Scan for the cell matching the given text and deliver its (x, y) coordinate at center. 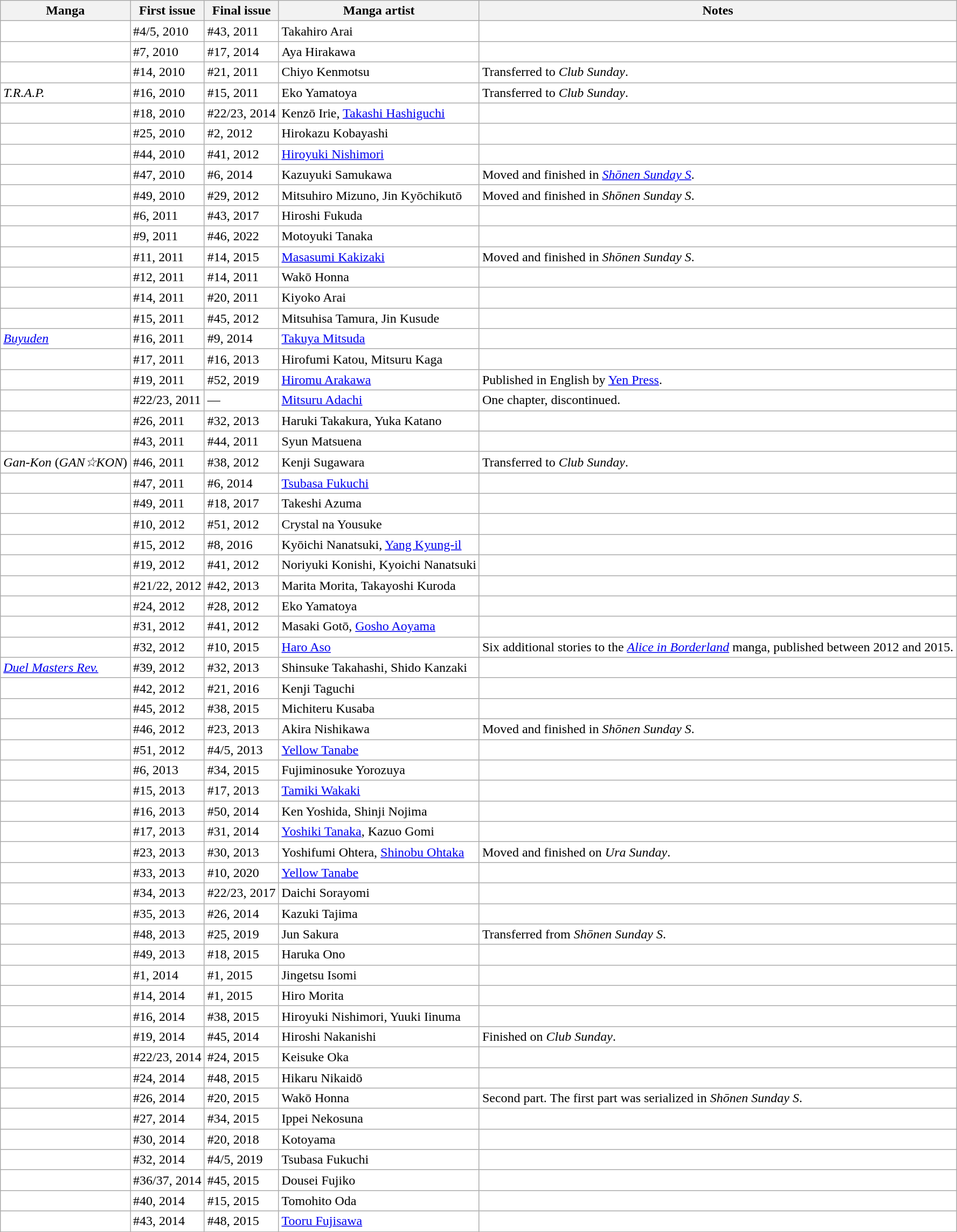
T.R.A.P. (66, 93)
#22/23, 2017 (241, 893)
#21, 2011 (241, 72)
Mitsuhiro Mizuno, Jin Kyōchikutō (379, 195)
#10, 2020 (241, 873)
#24, 2014 (168, 1078)
#17, 2011 (168, 359)
#11, 2011 (168, 257)
Marita Morita, Takayoshi Kuroda (379, 586)
Mitsuhisa Tamura, Jin Kusude (379, 318)
#43, 2014 (168, 1221)
Jun Sakura (379, 934)
#30, 2014 (168, 1139)
Ippei Nekosuna (379, 1119)
#6, 2013 (168, 770)
#48, 2013 (168, 934)
#18, 2017 (241, 504)
Aya Hirakawa (379, 52)
#12, 2011 (168, 277)
Tooru Fujisawa (379, 1221)
Hiroyuki Nishimori (379, 154)
Kazuyuki Samukawa (379, 175)
#2, 2012 (241, 134)
Crystal na Yousuke (379, 524)
Dousei Fujiko (379, 1180)
#7, 2010 (168, 52)
Shinsuke Takahashi, Shido Kanzaki (379, 667)
#20, 2011 (241, 298)
Mitsuru Adachi (379, 400)
#10, 2015 (241, 647)
Gan-Kon (GAN☆KON) (66, 462)
Hiroshi Nakanishi (379, 1036)
#47, 2011 (168, 483)
Motoyuki Tanaka (379, 236)
#28, 2012 (241, 606)
#9, 2011 (168, 236)
Syun Matsuena (379, 441)
Haro Aso (379, 647)
Kazuki Tajima (379, 914)
#29, 2012 (241, 195)
#14, 2010 (168, 72)
#14, 2015 (241, 257)
Daichi Sorayomi (379, 893)
Hiro Morita (379, 996)
Duel Masters Rev. (66, 667)
#25, 2019 (241, 934)
Yoshiki Tanaka, Kazuo Gomi (379, 832)
#30, 2013 (241, 852)
#44, 2011 (241, 441)
#38, 2012 (241, 462)
#9, 2014 (241, 339)
#16, 2014 (168, 1016)
#22/23, 2011 (168, 400)
#15, 2015 (241, 1201)
Haruka Ono (379, 955)
#39, 2012 (168, 667)
Hiromu Arakawa (379, 380)
— (241, 400)
#21, 2016 (241, 688)
#18, 2010 (168, 113)
#10, 2012 (168, 524)
#45, 2014 (241, 1036)
Second part. The first part was serialized in Shōnen Sunday S. (718, 1098)
Masasumi Kakizaki (379, 257)
#47, 2010 (168, 175)
Hiroshi Fukuda (379, 215)
#21/22, 2012 (168, 586)
Hikaru Nikaidō (379, 1078)
Kenji Sugawara (379, 462)
Six additional stories to the Alice in Borderland manga, published between 2012 and 2015. (718, 647)
#4/5, 2019 (241, 1160)
#49, 2013 (168, 955)
#45, 2015 (241, 1180)
#25, 2010 (168, 134)
Ken Yoshida, Shinji Nojima (379, 811)
#27, 2014 (168, 1119)
#8, 2016 (241, 545)
#26, 2011 (168, 421)
Masaki Gotō, Gosho Aoyama (379, 627)
Tamiki Wakaki (379, 791)
Notes (718, 11)
Moved and finished on Ura Sunday. (718, 852)
#46, 2022 (241, 236)
Noriyuki Konishi, Kyoichi Nanatsuki (379, 565)
#24, 2015 (241, 1057)
#34, 2013 (168, 893)
#31, 2014 (241, 832)
#44, 2010 (168, 154)
Michiteru Kusaba (379, 708)
Jingetsu Isomi (379, 975)
Kiyoko Arai (379, 298)
#1, 2014 (168, 975)
#40, 2014 (168, 1201)
#36/37, 2014 (168, 1180)
#31, 2012 (168, 627)
Kotoyama (379, 1139)
First issue (168, 11)
#19, 2014 (168, 1036)
Transferred from Shōnen Sunday S. (718, 934)
#32, 2014 (168, 1160)
#18, 2015 (241, 955)
#49, 2011 (168, 504)
Hirofumi Katou, Mitsuru Kaga (379, 359)
Akira Nishikawa (379, 729)
Kyōichi Nanatsuki, Yang Kyung-il (379, 545)
Buyuden (66, 339)
#19, 2012 (168, 565)
Takahiro Arai (379, 31)
#24, 2012 (168, 606)
#20, 2015 (241, 1098)
#4/5, 2013 (241, 749)
#42, 2012 (168, 688)
#46, 2011 (168, 462)
#19, 2011 (168, 380)
#17, 2014 (241, 52)
Fujiminosuke Yorozuya (379, 770)
#35, 2013 (168, 914)
#20, 2018 (241, 1139)
#16, 2011 (168, 339)
#15, 2012 (168, 545)
#42, 2013 (241, 586)
Keisuke Oka (379, 1057)
Kenji Taguchi (379, 688)
#14, 2014 (168, 996)
#52, 2019 (241, 380)
Finished on Club Sunday. (718, 1036)
Hiroyuki Nishimori, Yuuki Iinuma (379, 1016)
Manga artist (379, 11)
Published in English by Yen Press. (718, 380)
#4/5, 2010 (168, 31)
Chiyo Kenmotsu (379, 72)
Kenzō Irie, Takashi Hashiguchi (379, 113)
Haruki Takakura, Yuka Katano (379, 421)
Final issue (241, 11)
#49, 2010 (168, 195)
Yoshifumi Ohtera, Shinobu Ohtaka (379, 852)
#43, 2017 (241, 215)
#6, 2011 (168, 215)
#15, 2013 (168, 791)
Takeshi Azuma (379, 504)
#16, 2010 (168, 93)
Hirokazu Kobayashi (379, 134)
Tomohito Oda (379, 1201)
#50, 2014 (241, 811)
#46, 2012 (168, 729)
Takuya Mitsuda (379, 339)
Manga (66, 11)
#33, 2013 (168, 873)
#32, 2012 (168, 647)
One chapter, discontinued. (718, 400)
